Identify which cell holds the provided text, then report its [X, Y] central coordinate. 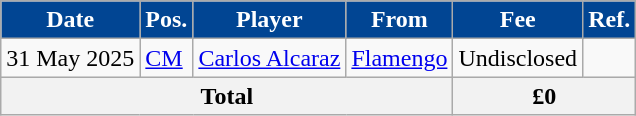
Pos. [166, 20]
Undisclosed [518, 58]
Date [70, 20]
Carlos Alcaraz [270, 58]
£0 [544, 96]
Player [270, 20]
Flamengo [400, 58]
CM [166, 58]
From [400, 20]
31 May 2025 [70, 58]
Ref. [610, 20]
Fee [518, 20]
Total [227, 96]
